Scan for the cell matching the given text and deliver its [x, y] coordinate at center. 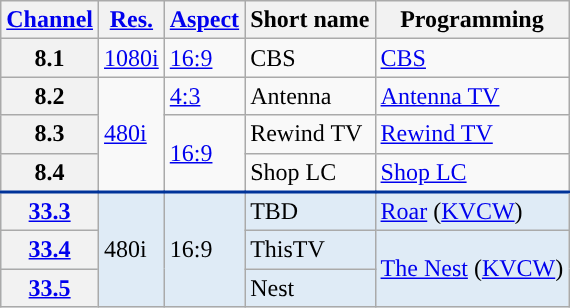
Antenna TV [472, 96]
33.3 [50, 212]
Nest [310, 288]
Roar (KVCW) [472, 212]
Antenna [310, 96]
8.4 [50, 172]
33.4 [50, 250]
Channel [50, 20]
8.3 [50, 134]
Short name [310, 20]
The Nest (KVCW) [472, 269]
TBD [310, 212]
8.1 [50, 58]
ThisTV [310, 250]
1080i [132, 58]
4:3 [204, 96]
Aspect [204, 20]
Programming [472, 20]
8.2 [50, 96]
33.5 [50, 288]
Res. [132, 20]
